Extract the (x, y) coordinate from the center of the cell holding the provided text.  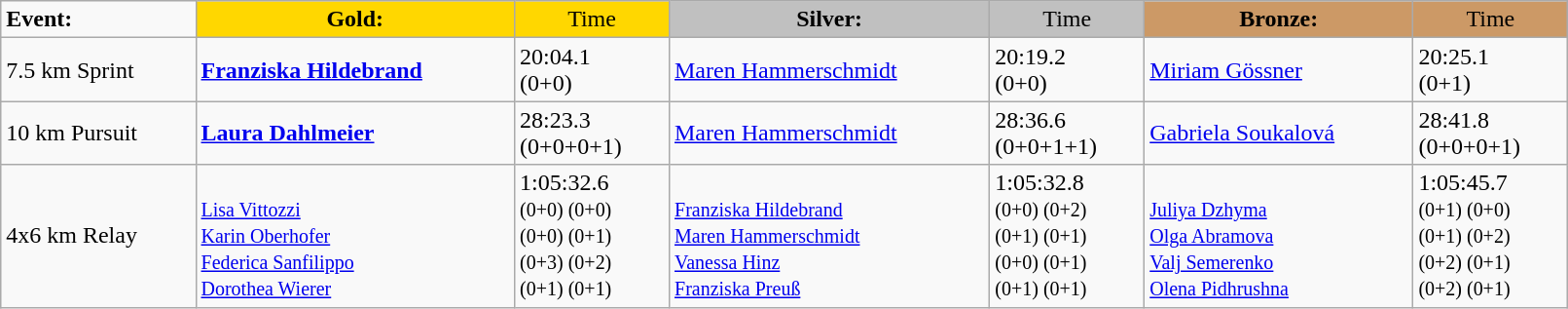
Event: (98, 19)
1:05:32.6(0+0) (0+0)(0+0) (0+1)(0+3) (0+2)(0+1) (0+1) (592, 236)
Franziska Hildebrand (355, 70)
28:36.6(0+0+1+1) (1067, 133)
Bronze: (1279, 19)
Miriam Gössner (1279, 70)
Juliya DzhymaOlga AbramovaValj SemerenkoOlena Pidhrushna (1279, 236)
1:05:45.7(0+1) (0+0)(0+1) (0+2)(0+2) (0+1)(0+2) (0+1) (1491, 236)
20:19.2(0+0) (1067, 70)
7.5 km Sprint (98, 70)
Laura Dahlmeier (355, 133)
28:23.3(0+0+0+1) (592, 133)
1:05:32.8(0+0) (0+2)(0+1) (0+1)(0+0) (0+1)(0+1) (0+1) (1067, 236)
Gabriela Soukalová (1279, 133)
Silver: (829, 19)
10 km Pursuit (98, 133)
Gold: (355, 19)
20:04.1(0+0) (592, 70)
4x6 km Relay (98, 236)
20:25.1(0+1) (1491, 70)
Franziska HildebrandMaren HammerschmidtVanessa HinzFranziska Preuß (829, 236)
Lisa VittozziKarin OberhoferFederica SanfilippoDorothea Wierer (355, 236)
28:41.8(0+0+0+1) (1491, 133)
